Return (X, Y) of the center of cell containing provided text 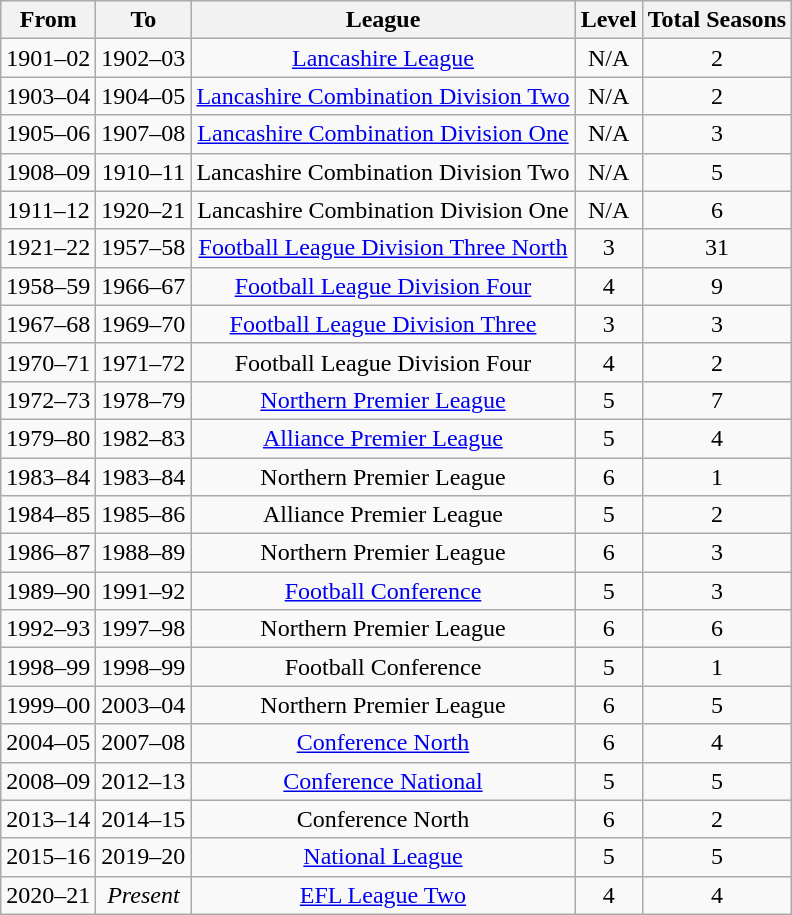
1999–00 (48, 705)
1979–80 (48, 438)
2013–14 (48, 819)
EFL League Two (383, 895)
2012–13 (144, 781)
1984–85 (48, 515)
Present (144, 895)
2014–15 (144, 819)
1997–98 (144, 629)
1901–02 (48, 58)
1903–04 (48, 96)
2015–16 (48, 857)
1986–87 (48, 553)
1982–83 (144, 438)
1958–59 (48, 286)
2003–04 (144, 705)
1970–71 (48, 362)
To (144, 20)
2004–05 (48, 743)
Lancashire League (383, 58)
1985–86 (144, 515)
Conference National (383, 781)
1911–12 (48, 210)
1904–05 (144, 96)
2007–08 (144, 743)
1921–22 (48, 248)
Football League Division Three North (383, 248)
1969–70 (144, 324)
1907–08 (144, 134)
1920–21 (144, 210)
From (48, 20)
1957–58 (144, 248)
Level (608, 20)
League (383, 20)
National League (383, 857)
2019–20 (144, 857)
7 (717, 400)
1902–03 (144, 58)
2008–09 (48, 781)
1992–93 (48, 629)
1971–72 (144, 362)
31 (717, 248)
1967–68 (48, 324)
1908–09 (48, 172)
9 (717, 286)
2020–21 (48, 895)
1972–73 (48, 400)
Total Seasons (717, 20)
1988–89 (144, 553)
1905–06 (48, 134)
1989–90 (48, 591)
Football League Division Three (383, 324)
1910–11 (144, 172)
1991–92 (144, 591)
1978–79 (144, 400)
1966–67 (144, 286)
